Find where the given text appears and provide that cell's center as [X, Y] coordinate. 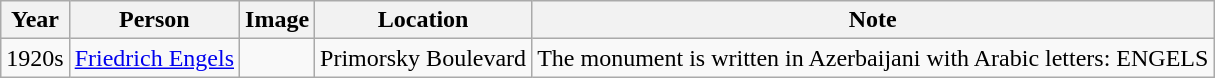
Friedrich Engels [154, 58]
Image [278, 20]
Person [154, 20]
Location [424, 20]
Year [35, 20]
Note [873, 20]
Primorsky Boulevard [424, 58]
The monument is written in Azerbaijani with Arabic letters: ENGELS [873, 58]
1920s [35, 58]
